Search for the cell housing the specified text and yield its [x, y] center coordinate. 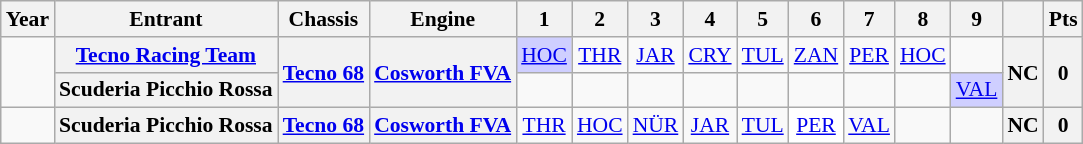
5 [763, 19]
2 [600, 19]
ZAN [816, 55]
4 [710, 19]
1 [544, 19]
6 [816, 19]
Engine [442, 19]
3 [656, 19]
8 [923, 19]
CRY [710, 55]
7 [869, 19]
NÜR [656, 126]
Year [28, 19]
Chassis [324, 19]
Tecno Racing Team [166, 55]
9 [977, 19]
Pts [1064, 19]
Entrant [166, 19]
